Search for the cell housing the specified text and yield its (X, Y) center coordinate. 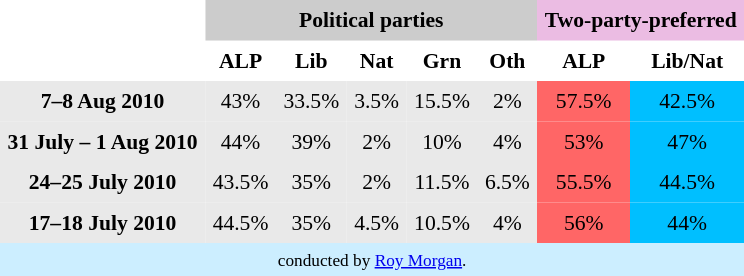
43% (240, 101)
55.5% (584, 182)
10.5% (442, 222)
47% (687, 141)
17–18 July 2010 (102, 222)
43.5% (240, 182)
56% (584, 222)
24–25 July 2010 (102, 182)
57.5% (584, 101)
Two-party-preferred (640, 20)
conducted by Roy Morgan. (372, 260)
11.5% (442, 182)
7–8 Aug 2010 (102, 101)
10% (442, 141)
Grn (442, 60)
Lib (312, 60)
6.5% (507, 182)
39% (312, 141)
Political parties (371, 20)
33.5% (312, 101)
15.5% (442, 101)
Oth (507, 60)
42.5% (687, 101)
Lib/Nat (687, 60)
Nat (377, 60)
53% (584, 141)
31 July – 1 Aug 2010 (102, 141)
4.5% (377, 222)
3.5% (377, 101)
